Search for the cell housing the specified text and yield its (x, y) center coordinate. 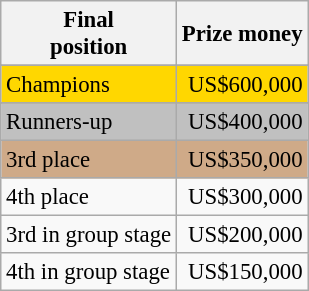
US$600,000 (242, 85)
US$200,000 (242, 235)
US$350,000 (242, 160)
US$300,000 (242, 197)
4th place (89, 197)
Runners-up (89, 122)
US$400,000 (242, 122)
Champions (89, 85)
3rd place (89, 160)
3rd in group stage (89, 235)
Finalposition (89, 34)
Prize money (242, 34)
